Locate the cell with the specified text and output its [X, Y] center coordinate. 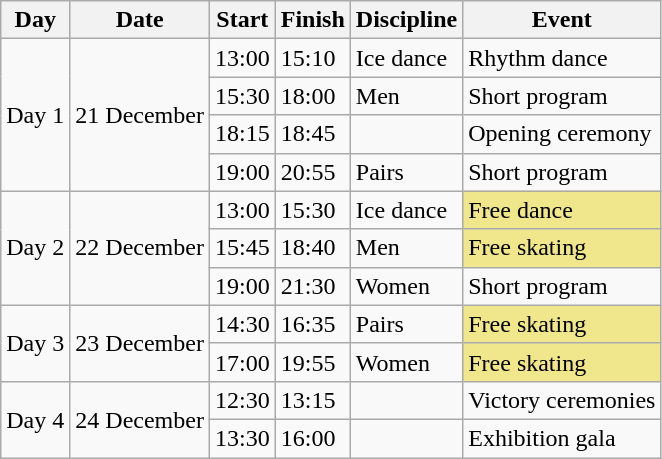
12:30 [242, 400]
15:45 [242, 248]
15:10 [312, 58]
Rhythm dance [562, 58]
Finish [312, 20]
13:15 [312, 400]
19:55 [312, 362]
22 December [140, 248]
18:40 [312, 248]
18:15 [242, 134]
21 December [140, 115]
Day [36, 20]
Day 2 [36, 248]
Date [140, 20]
16:35 [312, 324]
Victory ceremonies [562, 400]
18:00 [312, 96]
Start [242, 20]
13:30 [242, 438]
14:30 [242, 324]
Free dance [562, 210]
Day 4 [36, 419]
16:00 [312, 438]
23 December [140, 343]
21:30 [312, 286]
Day 3 [36, 343]
Event [562, 20]
Opening ceremony [562, 134]
Exhibition gala [562, 438]
18:45 [312, 134]
20:55 [312, 172]
Discipline [406, 20]
24 December [140, 419]
Day 1 [36, 115]
17:00 [242, 362]
